Output the [x, y] coordinate of the center of the cell containing the given text.  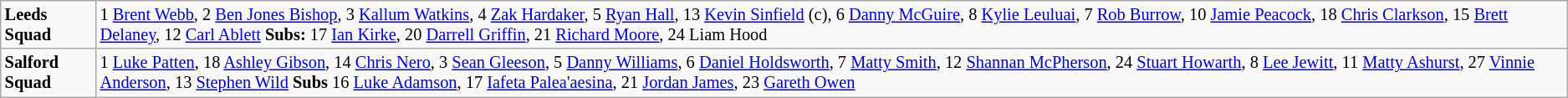
Salford Squad [49, 73]
Leeds Squad [49, 24]
